Return (X, Y) of the center of cell containing provided text 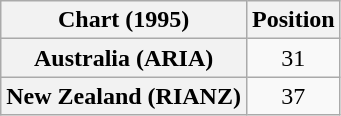
Australia (ARIA) (124, 58)
Position (293, 20)
New Zealand (RIANZ) (124, 96)
31 (293, 58)
Chart (1995) (124, 20)
37 (293, 96)
